Capture the cell that displays the provided text and extract its [x, y] central coordinate. 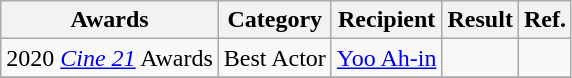
Recipient [386, 20]
Ref. [544, 20]
Result [480, 20]
Yoo Ah-in [386, 58]
Category [274, 20]
2020 Cine 21 Awards [110, 58]
Awards [110, 20]
Best Actor [274, 58]
